Locate the cell with the specified text and output its (X, Y) center coordinate. 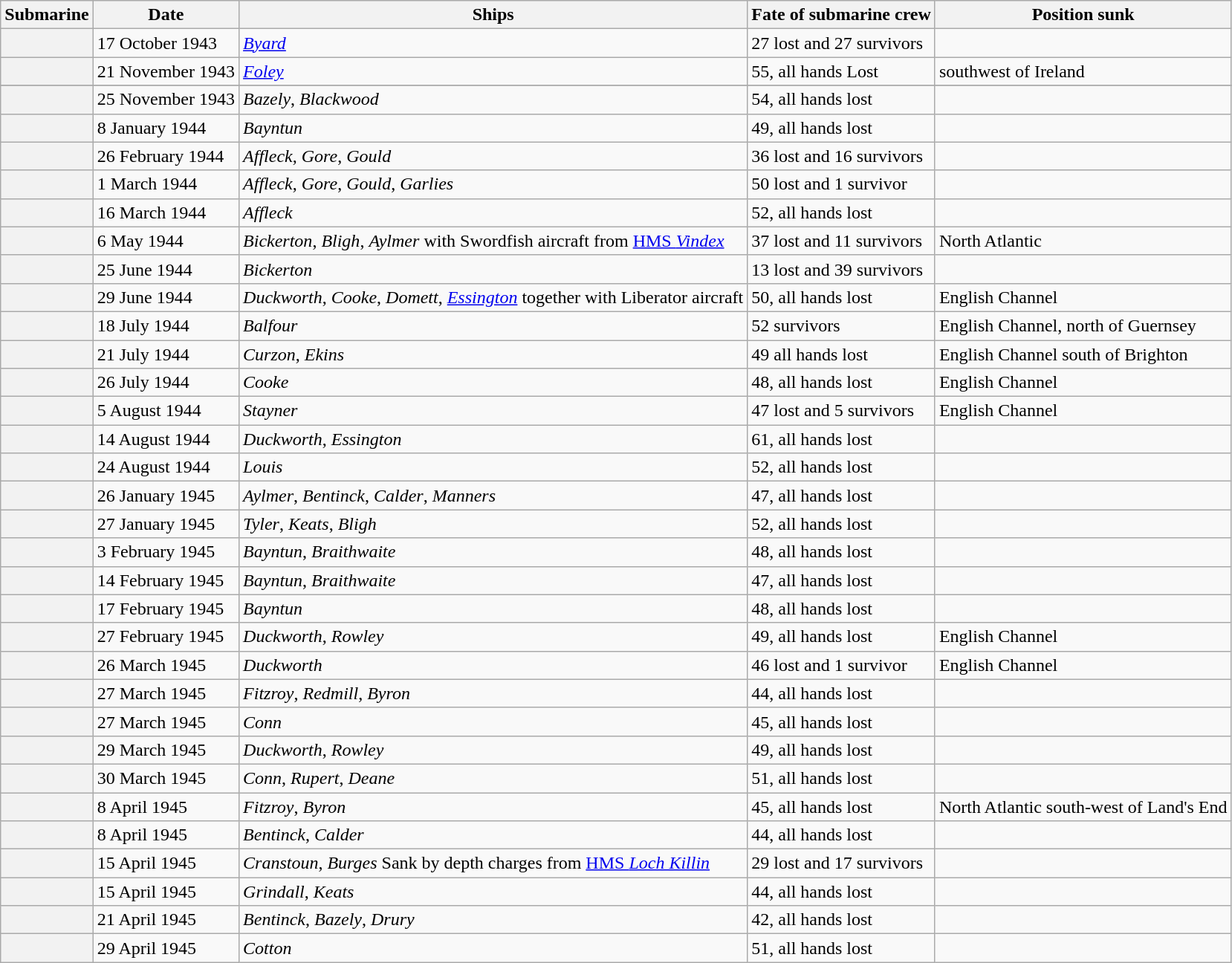
Fitzroy, Byron (493, 806)
21 April 1945 (166, 920)
Tyler, Keats, Bligh (493, 524)
English Channel south of Brighton (1083, 354)
Bentinck, Bazely, Drury (493, 920)
Curzon, Ekins (493, 354)
Fate of submarine crew (841, 15)
46 lost and 1 survivor (841, 665)
49 all hands lost (841, 354)
Position sunk (1083, 15)
Bickerton (493, 269)
Ships (493, 15)
Foley (493, 71)
Submarine (47, 15)
52 survivors (841, 325)
Cotton (493, 948)
21 November 1943 (166, 71)
14 August 1944 (166, 439)
5 August 1944 (166, 411)
Fitzroy, Redmill, Byron (493, 693)
Bazely, Blackwood (493, 100)
8 January 1944 (166, 128)
Date (166, 15)
Bentinck, Calder (493, 835)
Aylmer, Bentinck, Calder, Manners (493, 496)
47 lost and 5 survivors (841, 411)
Cranstoun, Burges Sank by depth charges from HMS Loch Killin (493, 863)
24 August 1944 (166, 467)
18 July 1944 (166, 325)
English Channel, north of Guernsey (1083, 325)
southwest of Ireland (1083, 71)
30 March 1945 (166, 778)
Affleck, Gore, Gould (493, 156)
Bickerton, Bligh, Aylmer with Swordfish aircraft from HMS Vindex (493, 241)
42, all hands lost (841, 920)
Cooke (493, 383)
Duckworth, Essington (493, 439)
26 January 1945 (166, 496)
Duckworth (493, 665)
Duckworth, Cooke, Domett, Essington together with Liberator aircraft (493, 297)
Affleck, Gore, Gould, Garlies (493, 184)
13 lost and 39 survivors (841, 269)
Grindall, Keats (493, 892)
Byard (493, 43)
37 lost and 11 survivors (841, 241)
26 July 1944 (166, 383)
54, all hands lost (841, 100)
27 January 1945 (166, 524)
21 July 1944 (166, 354)
55, all hands Lost (841, 71)
29 April 1945 (166, 948)
29 lost and 17 survivors (841, 863)
50, all hands lost (841, 297)
61, all hands lost (841, 439)
Louis (493, 467)
Stayner (493, 411)
50 lost and 1 survivor (841, 184)
17 October 1943 (166, 43)
36 lost and 16 survivors (841, 156)
14 February 1945 (166, 580)
Affleck (493, 213)
1 March 1944 (166, 184)
16 March 1944 (166, 213)
26 February 1944 (166, 156)
6 May 1944 (166, 241)
Balfour (493, 325)
17 February 1945 (166, 609)
3 February 1945 (166, 552)
26 March 1945 (166, 665)
Conn, Rupert, Deane (493, 778)
29 June 1944 (166, 297)
25 November 1943 (166, 100)
North Atlantic south-west of Land's End (1083, 806)
Conn (493, 722)
27 lost and 27 survivors (841, 43)
25 June 1944 (166, 269)
27 February 1945 (166, 637)
29 March 1945 (166, 750)
North Atlantic (1083, 241)
